Detect which cell encompasses the target text, then output its (X, Y) center coordinate. 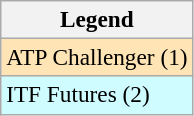
ATP Challenger (1) (97, 57)
Legend (97, 19)
ITF Futures (2) (97, 95)
